Pinpoint the cell where the given text exists, returning its (x, y) midpoint coordinate. 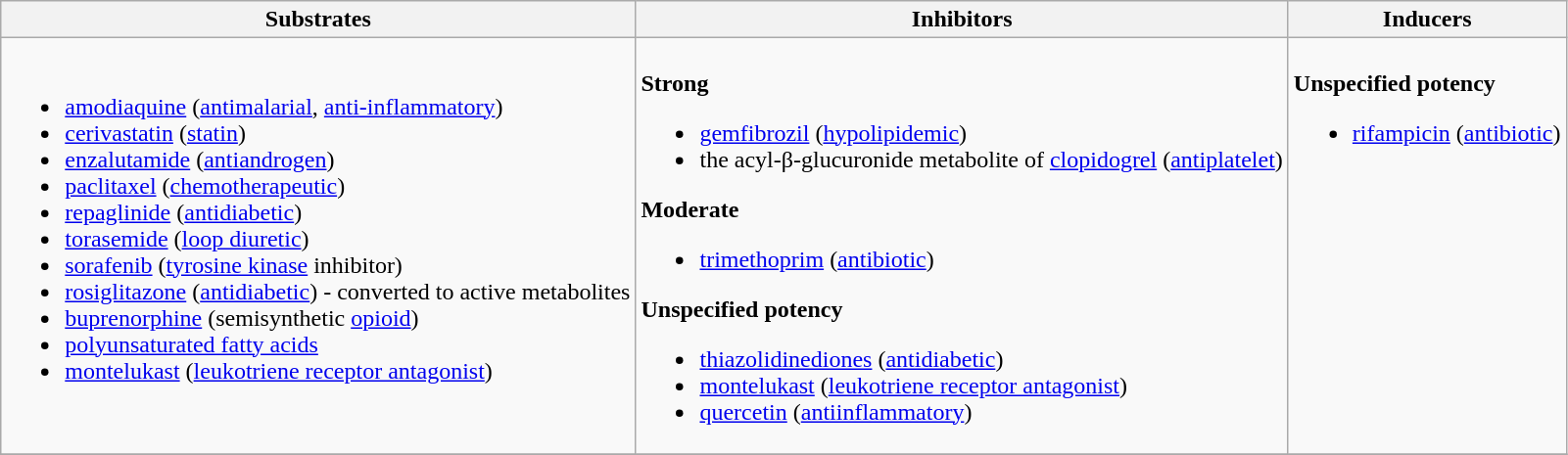
Inducers (1427, 20)
Inhibitors (962, 20)
Unspecified potencyrifampicin (antibiotic) (1427, 247)
Substrates (318, 20)
